From the cell containing the given text, extract its center point as (X, Y) coordinate. 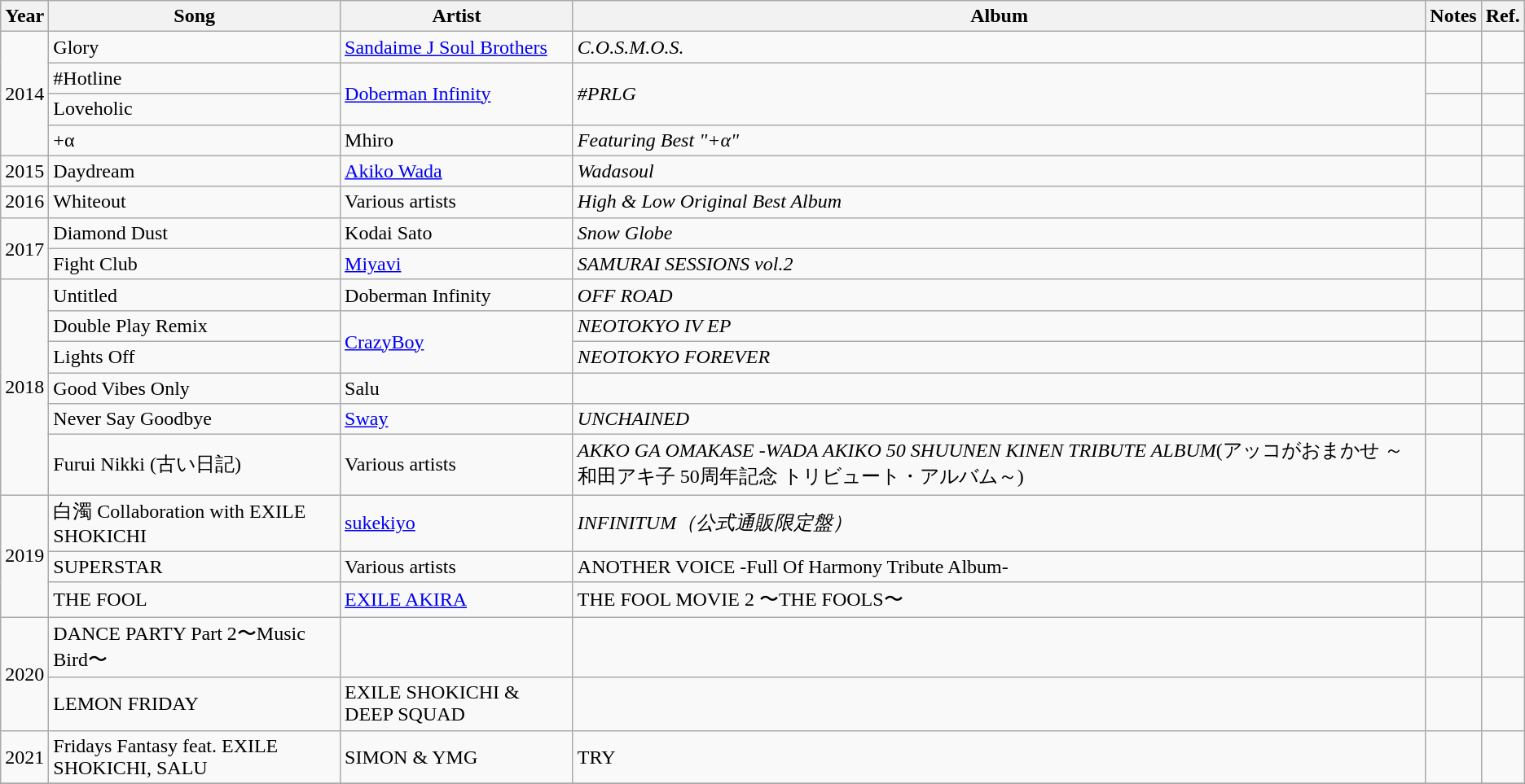
2016 (24, 202)
Kodai Sato (457, 233)
Year (24, 16)
UNCHAINED (999, 419)
Snow Globe (999, 233)
2017 (24, 248)
2021 (24, 757)
Sway (457, 419)
ANOTHER VOICE -Full Of Harmony Tribute Album- (999, 567)
sukekiyo (457, 523)
Untitled (195, 295)
SUPERSTAR (195, 567)
EXILE AKIRA (457, 599)
2018 (24, 387)
Akiko Wada (457, 171)
Fridays Fantasy feat. EXILE SHOKICHI, SALU (195, 757)
EXILE SHOKICHI & DEEP SQUAD (457, 703)
Featuring Best "+α" (999, 140)
Furui Nikki (古い日記) (195, 465)
OFF ROAD (999, 295)
CrazyBoy (457, 341)
Mhiro (457, 140)
Glory (195, 47)
+α (195, 140)
DANCE PARTY Part 2〜Music Bird〜 (195, 647)
LEMON FRIDAY (195, 703)
NEOTOKYO IV EP (999, 326)
C.O.S.M.O.S. (999, 47)
2014 (24, 94)
Lights Off (195, 357)
TRY (999, 757)
Salu (457, 388)
Artist (457, 16)
Diamond Dust (195, 233)
Wadasoul (999, 171)
Album (999, 16)
NEOTOKYO FOREVER (999, 357)
Fight Club (195, 264)
SAMURAI SESSIONS vol.2 (999, 264)
2015 (24, 171)
Miyavi (457, 264)
Good Vibes Only (195, 388)
Never Say Goodbye (195, 419)
Whiteout (195, 202)
#Hotline (195, 78)
#PRLG (999, 94)
THE FOOL MOVIE 2 〜THE FOOLS〜 (999, 599)
Daydream (195, 171)
Double Play Remix (195, 326)
SIMON & YMG (457, 757)
THE FOOL (195, 599)
2020 (24, 674)
白濁 Collaboration with EXILE SHOKICHI (195, 523)
Loveholic (195, 109)
Notes (1453, 16)
Sandaime J Soul Brothers (457, 47)
INFINITUM（公式通販限定盤） (999, 523)
Song (195, 16)
2019 (24, 556)
High & Low Original Best Album (999, 202)
AKKO GA OMAKASE -WADA AKIKO 50 SHUUNEN KINEN TRIBUTE ALBUM(アッコがおまかせ ～和田アキ子 50周年記念 トリビュート・アルバム～) (999, 465)
Ref. (1502, 16)
